Pinpoint the cell where the given text exists, returning its (X, Y) midpoint coordinate. 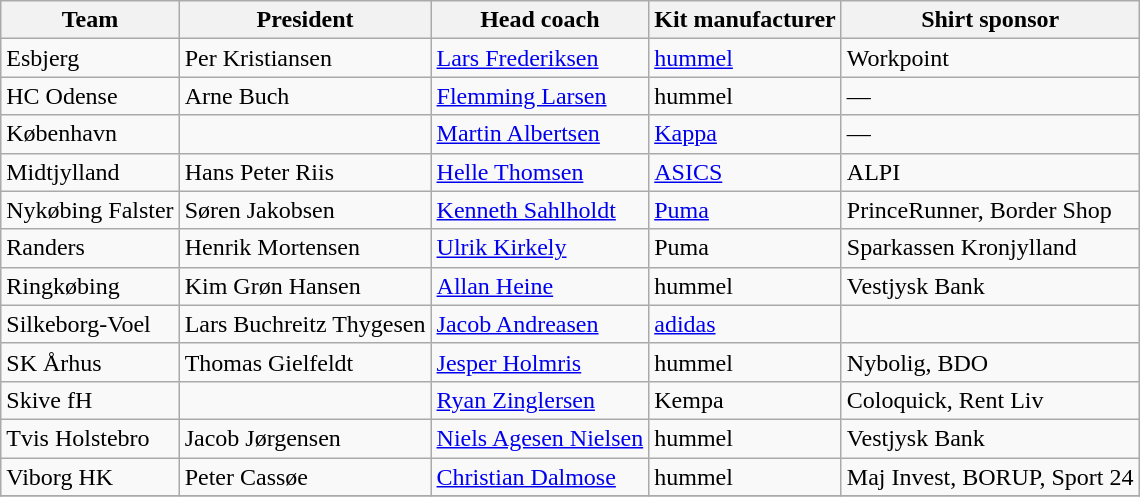
Kappa (746, 134)
Skive fH (90, 400)
København (90, 134)
Henrik Mortensen (305, 248)
Allan Heine (540, 286)
Christian Dalmose (540, 477)
Nykøbing Falster (90, 210)
HC Odense (90, 96)
Workpoint (990, 58)
Head coach (540, 20)
Jesper Holmris (540, 362)
Helle Thomsen (540, 172)
Thomas Gielfeldt (305, 362)
Lars Frederiksen (540, 58)
Arne Buch (305, 96)
Shirt sponsor (990, 20)
Coloquick, Rent Liv (990, 400)
Team (90, 20)
Peter Cassøe (305, 477)
Niels Agesen Nielsen (540, 438)
ASICS (746, 172)
Jacob Jørgensen (305, 438)
Per Kristiansen (305, 58)
Lars Buchreitz Thygesen (305, 324)
Tvis Holstebro (90, 438)
Kempa (746, 400)
Ulrik Kirkely (540, 248)
ALPI (990, 172)
Søren Jakobsen (305, 210)
Maj Invest, BORUP, Sport 24 (990, 477)
Esbjerg (90, 58)
President (305, 20)
Kit manufacturer (746, 20)
PrinceRunner, Border Shop (990, 210)
Hans Peter Riis (305, 172)
SK Århus (90, 362)
Randers (90, 248)
Kim Grøn Hansen (305, 286)
adidas (746, 324)
Martin Albertsen (540, 134)
Nybolig, BDO (990, 362)
Viborg HK (90, 477)
Silkeborg-Voel (90, 324)
Kenneth Sahlholdt (540, 210)
Sparkassen Kronjylland (990, 248)
Jacob Andreasen (540, 324)
Midtjylland (90, 172)
Ryan Zinglersen (540, 400)
Ringkøbing (90, 286)
Flemming Larsen (540, 96)
